Determine the [X, Y] coordinate at the center of the cell enclosing the given text.  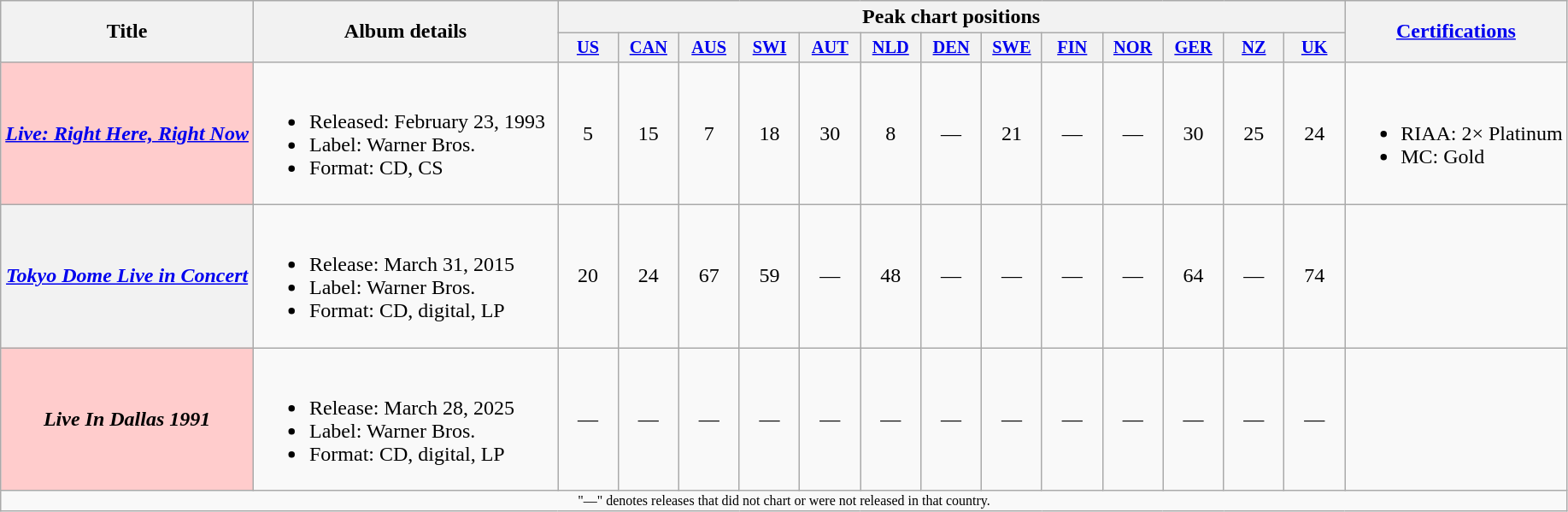
5 [588, 133]
Tokyo Dome Live in Concert [127, 277]
21 [1012, 133]
SWI [769, 48]
AUT [831, 48]
NOR [1133, 48]
25 [1254, 133]
20 [588, 277]
Peak chart positions [952, 17]
48 [890, 277]
Title [127, 32]
59 [769, 277]
Certifications [1456, 32]
18 [769, 133]
DEN [952, 48]
8 [890, 133]
NLD [890, 48]
CAN [648, 48]
67 [709, 277]
FIN [1072, 48]
Released: February 23, 1993Label: Warner Bros.Format: CD, CS [405, 133]
SWE [1012, 48]
GER [1193, 48]
15 [648, 133]
7 [709, 133]
Album details [405, 32]
UK [1314, 48]
NZ [1254, 48]
Live: Right Here, Right Now [127, 133]
64 [1193, 277]
"—" denotes releases that did not chart or were not released in that country. [784, 501]
US [588, 48]
74 [1314, 277]
Live In Dallas 1991 [127, 419]
RIAA: 2× PlatinumMC: Gold [1456, 133]
AUS [709, 48]
Release: March 31, 2015Label: Warner Bros.Format: CD, digital, LP [405, 277]
Release: March 28, 2025Label: Warner Bros.Format: CD, digital, LP [405, 419]
